Determine the (x, y) coordinate at the center of the cell enclosing the given text.  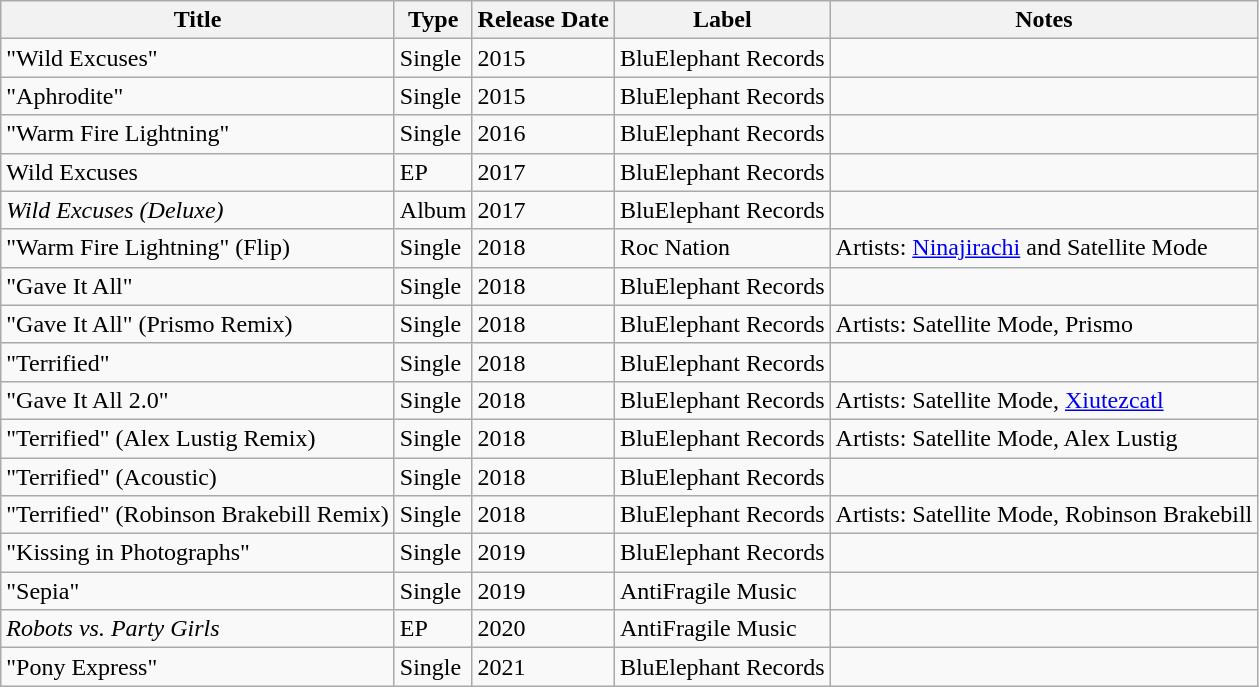
"Terrified" (Alex Lustig Remix) (198, 438)
"Gave It All" (198, 286)
"Terrified" (Acoustic) (198, 477)
Label (722, 20)
Title (198, 20)
"Warm Fire Lightning" (198, 134)
Album (433, 210)
"Warm Fire Lightning" (Flip) (198, 248)
Notes (1044, 20)
"Sepia" (198, 591)
"Terrified" (Robinson Brakebill Remix) (198, 515)
"Gave It All" (Prismo Remix) (198, 324)
"Wild Excuses" (198, 58)
Wild Excuses (Deluxe) (198, 210)
2021 (543, 667)
"Terrified" (198, 362)
2020 (543, 629)
"Pony Express" (198, 667)
Artists: Satellite Mode, Alex Lustig (1044, 438)
Type (433, 20)
"Aphrodite" (198, 96)
"Gave It All 2.0" (198, 400)
Roc Nation (722, 248)
Robots vs. Party Girls (198, 629)
Artists: Satellite Mode, Robinson Brakebill (1044, 515)
Artists: Satellite Mode, Prismo (1044, 324)
Artists: Ninajirachi and Satellite Mode (1044, 248)
Release Date (543, 20)
Artists: Satellite Mode, Xiutezcatl (1044, 400)
2016 (543, 134)
Wild Excuses (198, 172)
"Kissing in Photographs" (198, 553)
